Scan for the cell matching the given text and deliver its [X, Y] coordinate at center. 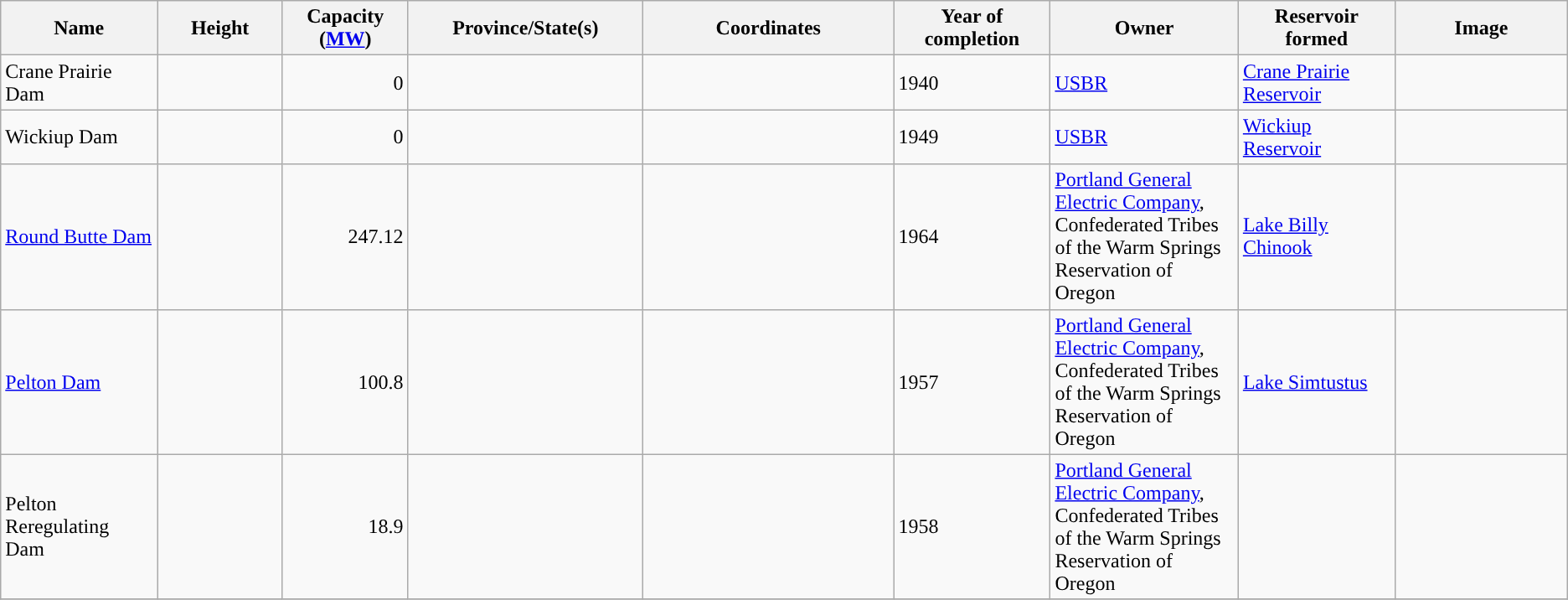
Province/State(s) [526, 28]
1958 [972, 526]
1949 [972, 137]
Lake Simtustus [1317, 382]
100.8 [345, 382]
Crane Prairie Reservoir [1317, 82]
Crane Prairie Dam [79, 82]
Name [79, 28]
1964 [972, 236]
1957 [972, 382]
Round Butte Dam [79, 236]
Lake Billy Chinook [1317, 236]
Coordinates [769, 28]
Height [220, 28]
Wickiup Reservoir [1317, 137]
Wickiup Dam [79, 137]
Owner [1144, 28]
Year of completion [972, 28]
247.12 [345, 236]
Pelton Dam [79, 382]
Capacity (MW) [345, 28]
1940 [972, 82]
Reservoir formed [1317, 28]
Image [1481, 28]
18.9 [345, 526]
Pelton Reregulating Dam [79, 526]
